Pinpoint the cell where the given text exists, returning its (X, Y) midpoint coordinate. 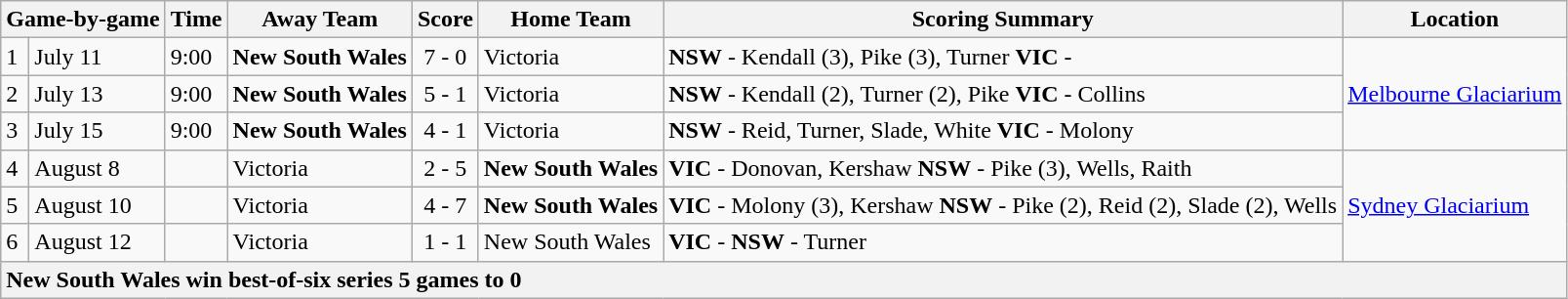
Time (196, 20)
VIC - Donovan, Kershaw NSW - Pike (3), Wells, Raith (1003, 168)
NSW - Kendall (2), Turner (2), Pike VIC - Collins (1003, 94)
July 11 (98, 57)
2 - 5 (445, 168)
3 (16, 131)
7 - 0 (445, 57)
New South Wales win best-of-six series 5 games to 0 (784, 279)
VIC - NSW - Turner (1003, 242)
August 12 (98, 242)
6 (16, 242)
NSW - Kendall (3), Pike (3), Turner VIC - (1003, 57)
5 - 1 (445, 94)
Home Team (570, 20)
Game-by-game (83, 20)
Score (445, 20)
July 13 (98, 94)
4 - 7 (445, 205)
1 - 1 (445, 242)
Scoring Summary (1003, 20)
Sydney Glaciarium (1455, 205)
Away Team (320, 20)
VIC - Molony (3), Kershaw NSW - Pike (2), Reid (2), Slade (2), Wells (1003, 205)
August 8 (98, 168)
4 - 1 (445, 131)
August 10 (98, 205)
July 15 (98, 131)
Melbourne Glaciarium (1455, 94)
NSW - Reid, Turner, Slade, White VIC - Molony (1003, 131)
Location (1455, 20)
1 (16, 57)
2 (16, 94)
5 (16, 205)
4 (16, 168)
